Identify which cell holds the provided text, then report its (x, y) central coordinate. 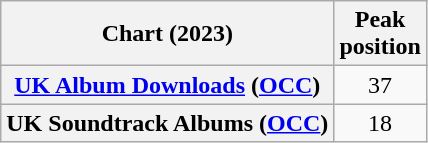
UK Album Downloads (OCC) (168, 85)
Chart (2023) (168, 34)
UK Soundtrack Albums (OCC) (168, 123)
18 (380, 123)
Peakposition (380, 34)
37 (380, 85)
